Identify which cell holds the provided text, then report its [x, y] central coordinate. 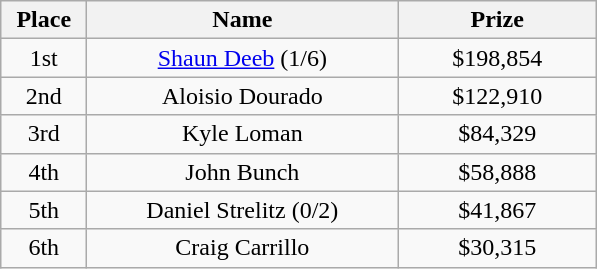
6th [44, 248]
Daniel Strelitz (0/2) [242, 210]
Kyle Loman [242, 134]
John Bunch [242, 172]
$58,888 [498, 172]
4th [44, 172]
2nd [44, 96]
5th [44, 210]
Place [44, 20]
$84,329 [498, 134]
Shaun Deeb (1/6) [242, 58]
Craig Carrillo [242, 248]
Name [242, 20]
$41,867 [498, 210]
$30,315 [498, 248]
Prize [498, 20]
$198,854 [498, 58]
Aloisio Dourado [242, 96]
3rd [44, 134]
$122,910 [498, 96]
1st [44, 58]
